Find where the given text appears and provide that cell's center as (x, y) coordinate. 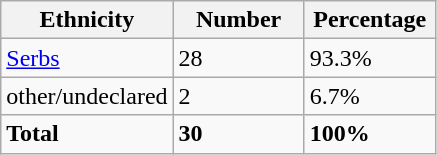
Number (238, 20)
93.3% (370, 58)
Ethnicity (87, 20)
30 (238, 134)
2 (238, 96)
100% (370, 134)
6.7% (370, 96)
other/undeclared (87, 96)
Serbs (87, 58)
Percentage (370, 20)
28 (238, 58)
Total (87, 134)
